Provide the [x, y] coordinate of the cell's center where the given text is located.  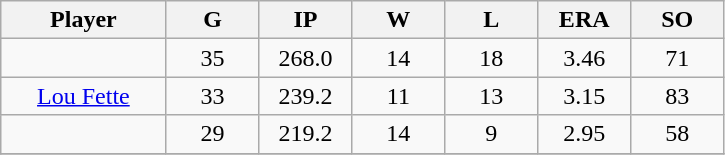
W [398, 20]
13 [492, 96]
58 [678, 134]
35 [212, 58]
2.95 [584, 134]
71 [678, 58]
3.15 [584, 96]
18 [492, 58]
11 [398, 96]
219.2 [306, 134]
29 [212, 134]
268.0 [306, 58]
G [212, 20]
239.2 [306, 96]
ERA [584, 20]
9 [492, 134]
SO [678, 20]
83 [678, 96]
3.46 [584, 58]
Player [84, 20]
L [492, 20]
33 [212, 96]
Lou Fette [84, 96]
IP [306, 20]
